Scan for the cell matching the given text and deliver its [x, y] coordinate at center. 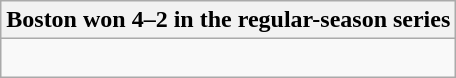
Boston won 4–2 in the regular-season series [228, 20]
